Return the (x, y) coordinate for the center point of the cell that contains the specified text.  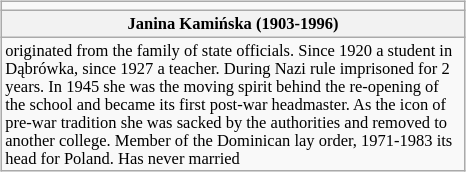
Janina Kamińska (1903-1996) (233, 24)
